Provide the (X, Y) coordinate of the cell's center where the given text is located.  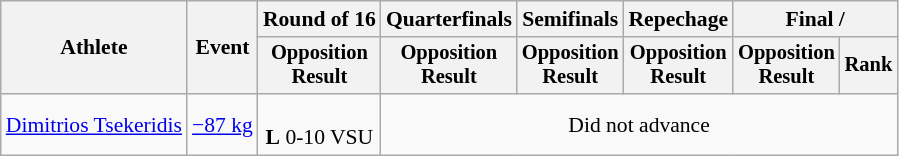
L 0-10 VSU (320, 124)
Repechage (678, 19)
Rank (869, 66)
Did not advance (639, 124)
Quarterfinals (449, 19)
Round of 16 (320, 19)
Event (222, 48)
Semifinals (570, 19)
Dimitrios Tsekeridis (94, 124)
Athlete (94, 48)
Final / (815, 19)
−87 kg (222, 124)
